From the cell containing the given text, extract its center point as (X, Y) coordinate. 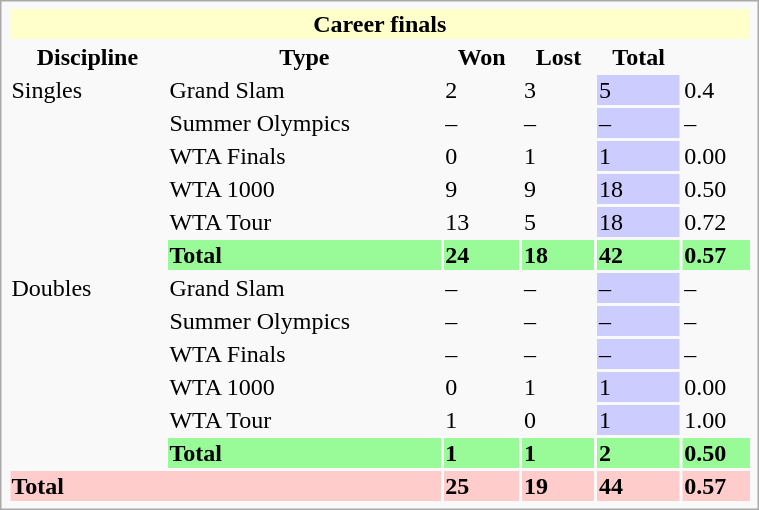
Doubles (88, 370)
Lost (559, 57)
Career finals (380, 24)
Singles (88, 172)
24 (482, 255)
Won (482, 57)
0.4 (716, 90)
3 (559, 90)
44 (638, 486)
25 (482, 486)
13 (482, 222)
Type (304, 57)
42 (638, 255)
Discipline (88, 57)
1.00 (716, 420)
0.72 (716, 222)
19 (559, 486)
